Pinpoint the cell where the given text exists, returning its (x, y) midpoint coordinate. 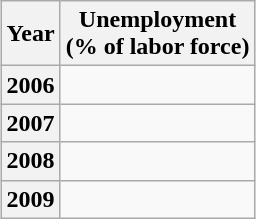
2007 (30, 123)
2006 (30, 85)
Unemployment (% of labor force) (158, 34)
2009 (30, 199)
2008 (30, 161)
Year (30, 34)
